Return the [x, y] coordinate for the center point of the cell that contains the specified text.  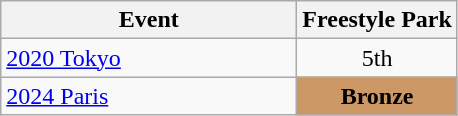
Bronze [378, 96]
2024 Paris [149, 96]
5th [378, 58]
Event [149, 20]
Freestyle Park [378, 20]
2020 Tokyo [149, 58]
